Locate the cell with the specified text and output its [X, Y] center coordinate. 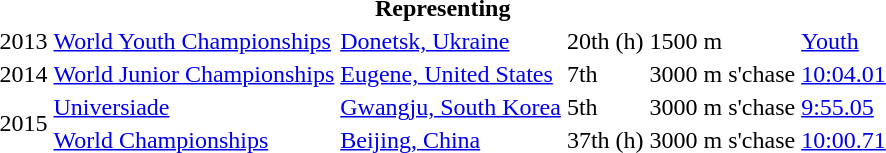
1500 m [722, 41]
Universiade [194, 107]
5th [605, 107]
World Youth Championships [194, 41]
7th [605, 74]
World Junior Championships [194, 74]
20th (h) [605, 41]
Eugene, United States [451, 74]
Gwangju, South Korea [451, 107]
Donetsk, Ukraine [451, 41]
